Find where the given text appears and provide that cell's center as [x, y] coordinate. 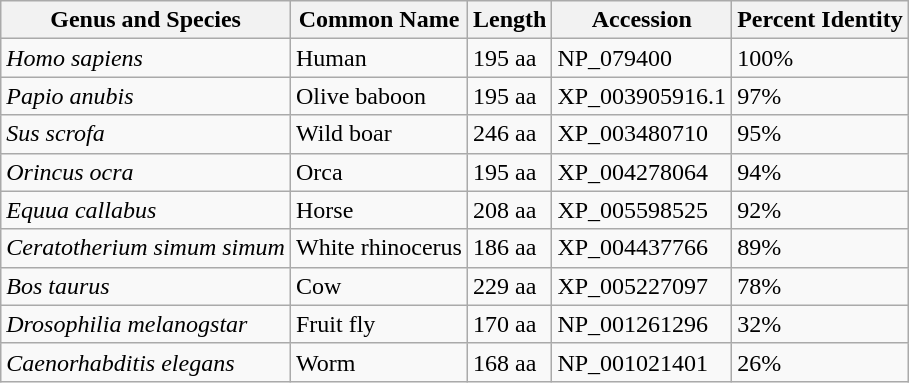
Equua callabus [146, 210]
94% [820, 172]
186 aa [509, 248]
Sus scrofa [146, 134]
Worm [378, 362]
NP_001261296 [642, 324]
92% [820, 210]
89% [820, 248]
Percent Identity [820, 20]
32% [820, 324]
Homo sapiens [146, 58]
Fruit fly [378, 324]
Cow [378, 286]
Papio anubis [146, 96]
NP_001021401 [642, 362]
Horse [378, 210]
95% [820, 134]
XP_003905916.1 [642, 96]
Accession [642, 20]
208 aa [509, 210]
XP_005227097 [642, 286]
Caenorhabditis elegans [146, 362]
Human [378, 58]
Olive baboon [378, 96]
246 aa [509, 134]
Length [509, 20]
26% [820, 362]
Common Name [378, 20]
Orincus ocra [146, 172]
Genus and Species [146, 20]
Wild boar [378, 134]
229 aa [509, 286]
Drosophilia melanogstar [146, 324]
168 aa [509, 362]
Orca [378, 172]
White rhinocerus [378, 248]
Ceratotherium simum simum [146, 248]
XP_004278064 [642, 172]
XP_003480710 [642, 134]
170 aa [509, 324]
100% [820, 58]
NP_079400 [642, 58]
78% [820, 286]
97% [820, 96]
Bos taurus [146, 286]
XP_004437766 [642, 248]
XP_005598525 [642, 210]
